Determine the [X, Y] coordinate at the center of the cell enclosing the given text.  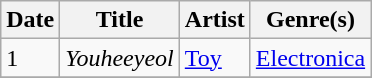
Genre(s) [310, 20]
Artist [214, 20]
Toy [214, 58]
Electronica [310, 58]
Date [30, 20]
Youheeyeol [120, 58]
1 [30, 58]
Title [120, 20]
